Detect which cell encompasses the target text, then output its [X, Y] center coordinate. 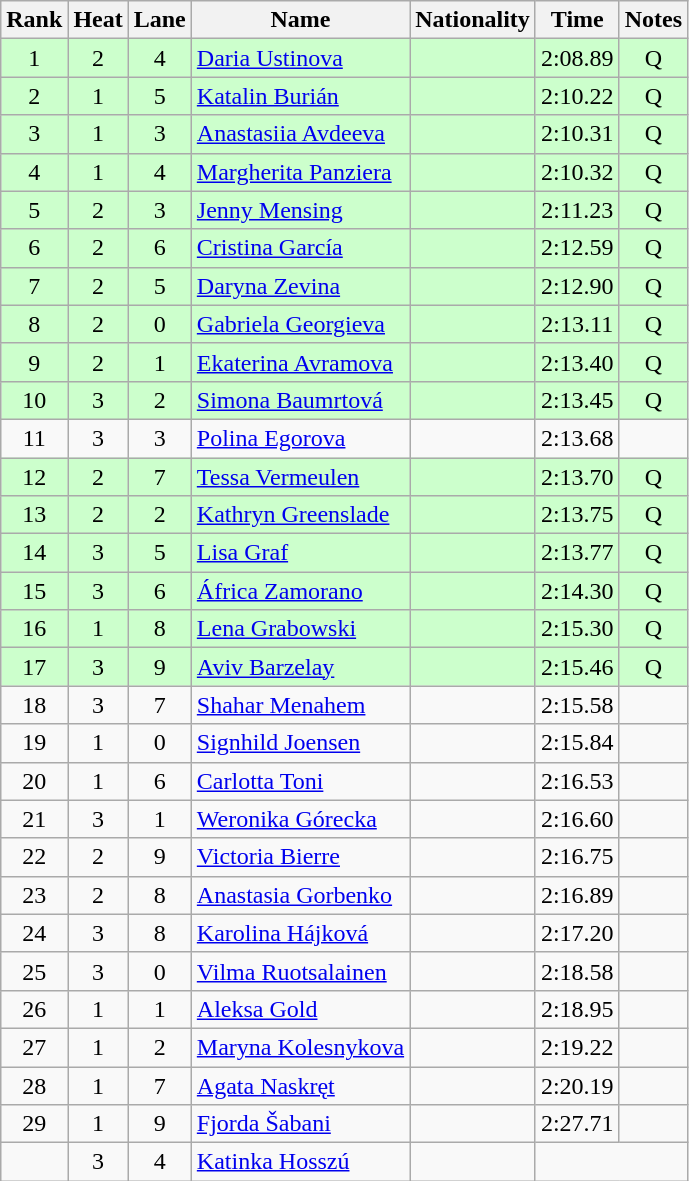
Carlotta Toni [300, 781]
Anastasia Gorbenko [300, 895]
Kathryn Greenslade [300, 515]
Lisa Graf [300, 553]
Lena Grabowski [300, 629]
18 [34, 705]
Aviv Barzelay [300, 667]
Katinka Hosszú [300, 1162]
Weronika Górecka [300, 819]
Aleksa Gold [300, 1009]
2:15.46 [577, 667]
2:16.60 [577, 819]
Tessa Vermeulen [300, 477]
2:18.58 [577, 971]
Daryna Zevina [300, 286]
Gabriela Georgieva [300, 324]
2:15.84 [577, 743]
Cristina García [300, 248]
26 [34, 1009]
2:10.31 [577, 134]
2:15.30 [577, 629]
2:11.23 [577, 210]
Rank [34, 20]
Name [300, 20]
Jenny Mensing [300, 210]
Ekaterina Avramova [300, 362]
27 [34, 1047]
15 [34, 591]
2:19.22 [577, 1047]
2:17.20 [577, 933]
2:16.53 [577, 781]
Daria Ustinova [300, 58]
Signhild Joensen [300, 743]
2:12.90 [577, 286]
2:27.71 [577, 1124]
12 [34, 477]
Victoria Bierre [300, 857]
2:16.75 [577, 857]
2:14.30 [577, 591]
29 [34, 1124]
2:18.95 [577, 1009]
Time [577, 20]
2:13.40 [577, 362]
2:15.58 [577, 705]
19 [34, 743]
24 [34, 933]
Anastasiia Avdeeva [300, 134]
Karolina Hájková [300, 933]
Margherita Panziera [300, 172]
2:13.68 [577, 438]
25 [34, 971]
2:13.77 [577, 553]
Polina Egorova [300, 438]
10 [34, 400]
13 [34, 515]
Heat [98, 20]
África Zamorano [300, 591]
28 [34, 1085]
20 [34, 781]
23 [34, 895]
2:13.11 [577, 324]
Lane [160, 20]
11 [34, 438]
Nationality [473, 20]
Shahar Menahem [300, 705]
Notes [653, 20]
21 [34, 819]
22 [34, 857]
16 [34, 629]
2:13.70 [577, 477]
2:13.45 [577, 400]
Vilma Ruotsalainen [300, 971]
14 [34, 553]
2:10.22 [577, 96]
Agata Naskręt [300, 1085]
2:13.75 [577, 515]
Simona Baumrtová [300, 400]
2:08.89 [577, 58]
2:10.32 [577, 172]
2:12.59 [577, 248]
17 [34, 667]
2:16.89 [577, 895]
Maryna Kolesnykova [300, 1047]
2:20.19 [577, 1085]
Katalin Burián [300, 96]
Fjorda Šabani [300, 1124]
